Identify which cell holds the provided text, then report its (x, y) central coordinate. 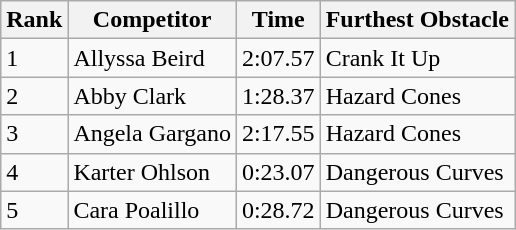
0:23.07 (278, 172)
Time (278, 20)
Karter Ohlson (152, 172)
Angela Gargano (152, 134)
1:28.37 (278, 96)
3 (34, 134)
Rank (34, 20)
2:07.57 (278, 58)
Crank It Up (417, 58)
4 (34, 172)
Allyssa Beird (152, 58)
2:17.55 (278, 134)
5 (34, 210)
Abby Clark (152, 96)
Competitor (152, 20)
Furthest Obstacle (417, 20)
2 (34, 96)
1 (34, 58)
Cara Poalillo (152, 210)
0:28.72 (278, 210)
